Provide the (X, Y) coordinate of the cell's center where the given text is located.  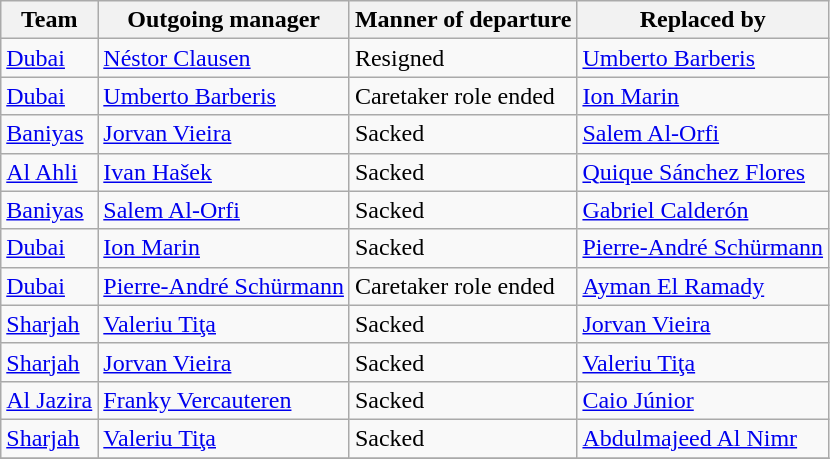
Al Ahli (50, 172)
Al Jazira (50, 400)
Ivan Hašek (224, 172)
Team (50, 20)
Néstor Clausen (224, 58)
Quique Sánchez Flores (703, 172)
Caio Júnior (703, 400)
Ayman El Ramady (703, 286)
Outgoing manager (224, 20)
Resigned (462, 58)
Franky Vercauteren (224, 400)
Replaced by (703, 20)
Gabriel Calderón (703, 210)
Manner of departure (462, 20)
Abdulmajeed Al Nimr (703, 438)
